For the text-containing cell, return its midpoint in [x, y] coordinate format. 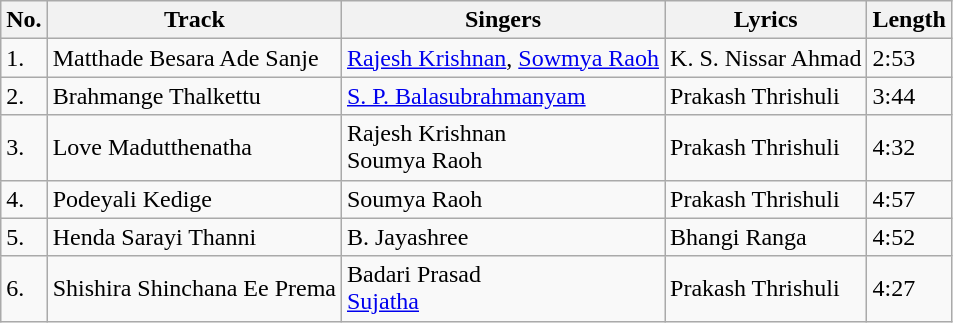
1. [24, 58]
4:32 [909, 148]
6. [24, 288]
3. [24, 148]
Rajesh Krishnan, Sowmya Raoh [502, 58]
4. [24, 199]
Brahmange Thalkettu [194, 96]
2. [24, 96]
4:57 [909, 199]
Singers [502, 20]
Rajesh KrishnanSoumya Raoh [502, 148]
3:44 [909, 96]
B. Jayashree [502, 237]
Bhangi Ranga [766, 237]
S. P. Balasubrahmanyam [502, 96]
5. [24, 237]
Henda Sarayi Thanni [194, 237]
Soumya Raoh [502, 199]
No. [24, 20]
Podeyali Kedige [194, 199]
Love Madutthenatha [194, 148]
2:53 [909, 58]
4:27 [909, 288]
Length [909, 20]
Badari PrasadSujatha [502, 288]
Track [194, 20]
Shishira Shinchana Ee Prema [194, 288]
Lyrics [766, 20]
K. S. Nissar Ahmad [766, 58]
Matthade Besara Ade Sanje [194, 58]
4:52 [909, 237]
